Extract the (X, Y) coordinate from the center of the cell holding the provided text.  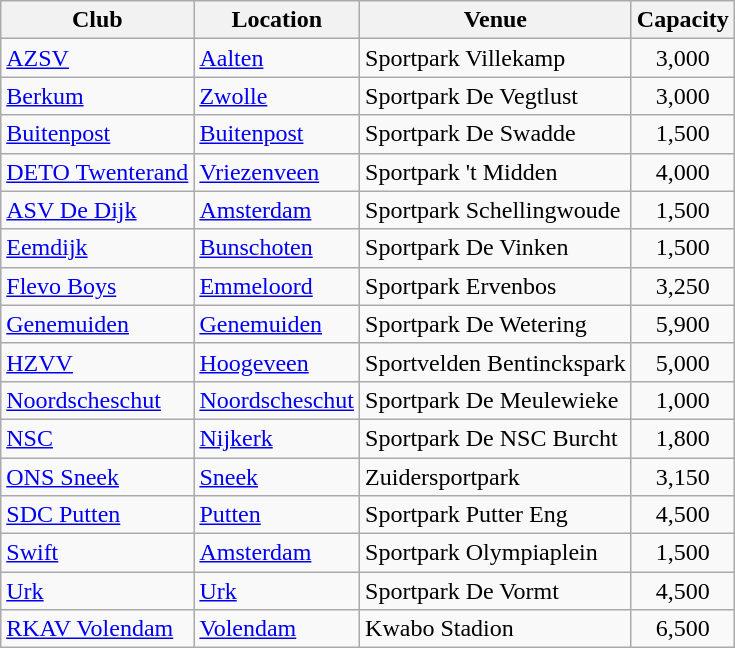
6,500 (682, 629)
SDC Putten (98, 515)
Flevo Boys (98, 286)
Sportpark De Swadde (496, 134)
Hoogeveen (277, 362)
Sportpark Putter Eng (496, 515)
3,150 (682, 477)
DETO Twenterand (98, 172)
Capacity (682, 20)
Emmeloord (277, 286)
Sportvelden Bentinckspark (496, 362)
Vriezenveen (277, 172)
Aalten (277, 58)
AZSV (98, 58)
Volendam (277, 629)
Zwolle (277, 96)
Kwabo Stadion (496, 629)
Sportpark De Vinken (496, 248)
Sportpark Ervenbos (496, 286)
Sportpark De Wetering (496, 324)
Putten (277, 515)
Nijkerk (277, 438)
1,800 (682, 438)
Eemdijk (98, 248)
Sneek (277, 477)
Location (277, 20)
Sportpark Villekamp (496, 58)
3,250 (682, 286)
Sportpark 't Midden (496, 172)
4,000 (682, 172)
Sportpark De Vegtlust (496, 96)
Sportpark De NSC Burcht (496, 438)
Zuidersportpark (496, 477)
Club (98, 20)
5,900 (682, 324)
ASV De Dijk (98, 210)
RKAV Volendam (98, 629)
Berkum (98, 96)
Sportpark Olympiaplein (496, 553)
NSC (98, 438)
Sportpark De Vormt (496, 591)
Bunschoten (277, 248)
HZVV (98, 362)
Sportpark Schellingwoude (496, 210)
Swift (98, 553)
Venue (496, 20)
ONS Sneek (98, 477)
1,000 (682, 400)
Sportpark De Meulewieke (496, 400)
5,000 (682, 362)
